Identify which cell holds the provided text, then report its (x, y) central coordinate. 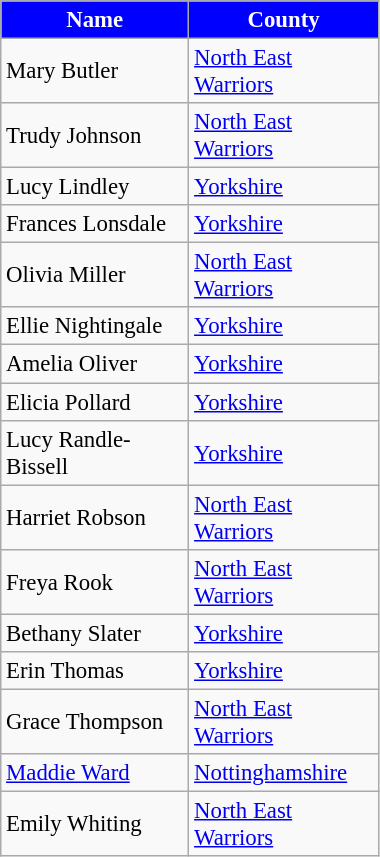
Amelia Oliver (95, 364)
Nottinghamshire (284, 773)
Lucy Randle-Bissell (95, 452)
Erin Thomas (95, 671)
Olivia Miller (95, 276)
Elicia Pollard (95, 402)
Grace Thompson (95, 722)
Name (95, 20)
Bethany Slater (95, 633)
Trudy Johnson (95, 136)
County (284, 20)
Maddie Ward (95, 773)
Freya Rook (95, 582)
Mary Butler (95, 72)
Harriet Robson (95, 518)
Lucy Lindley (95, 187)
Frances Lonsdale (95, 224)
Ellie Nightingale (95, 327)
Emily Whiting (95, 824)
